Return [X, Y] of the center of cell containing provided text 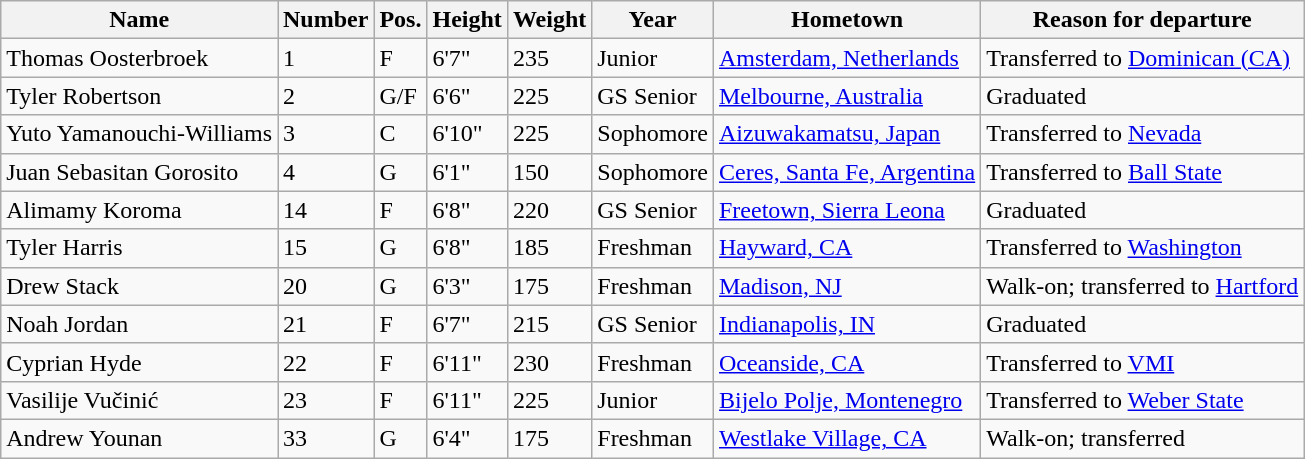
6'1" [467, 172]
Transferred to Washington [1142, 248]
23 [326, 400]
Tyler Harris [140, 248]
Alimamy Koroma [140, 210]
Transferred to Nevada [1142, 134]
G/F [400, 96]
Weight [549, 20]
33 [326, 438]
Bijelo Polje, Montenegro [846, 400]
21 [326, 324]
2 [326, 96]
230 [549, 362]
Madison, NJ [846, 286]
235 [549, 58]
Tyler Robertson [140, 96]
Hometown [846, 20]
6'10" [467, 134]
C [400, 134]
Yuto Yamanouchi-Williams [140, 134]
Vasilije Vučinić [140, 400]
4 [326, 172]
Melbourne, Australia [846, 96]
Walk-on; transferred to Hartford [1142, 286]
Transferred to Weber State [1142, 400]
Year [653, 20]
Amsterdam, Netherlands [846, 58]
14 [326, 210]
6'6" [467, 96]
150 [549, 172]
Oceanside, CA [846, 362]
215 [549, 324]
Height [467, 20]
Transferred to Ball State [1142, 172]
Freetown, Sierra Leona [846, 210]
Transferred to Dominican (CA) [1142, 58]
Number [326, 20]
Walk-on; transferred [1142, 438]
15 [326, 248]
Juan Sebasitan Gorosito [140, 172]
Westlake Village, CA [846, 438]
Drew Stack [140, 286]
6'3" [467, 286]
185 [549, 248]
Hayward, CA [846, 248]
Ceres, Santa Fe, Argentina [846, 172]
Andrew Younan [140, 438]
1 [326, 58]
Transferred to VMI [1142, 362]
Reason for departure [1142, 20]
20 [326, 286]
22 [326, 362]
220 [549, 210]
Aizuwakamatsu, Japan [846, 134]
Name [140, 20]
Thomas Oosterbroek [140, 58]
Pos. [400, 20]
Cyprian Hyde [140, 362]
Noah Jordan [140, 324]
Indianapolis, IN [846, 324]
6'4" [467, 438]
3 [326, 134]
